Locate the cell with the specified text and output its [x, y] center coordinate. 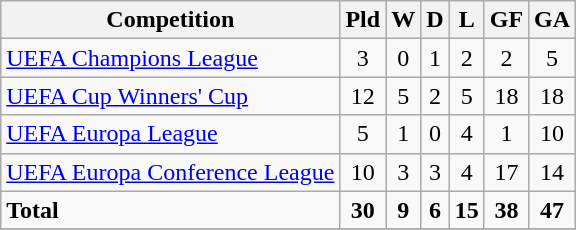
UEFA Champions League [170, 58]
30 [363, 210]
W [404, 20]
GF [506, 20]
6 [435, 210]
Pld [363, 20]
12 [363, 96]
Competition [170, 20]
L [466, 20]
9 [404, 210]
UEFA Cup Winners' Cup [170, 96]
15 [466, 210]
GA [552, 20]
D [435, 20]
UEFA Europa Conference League [170, 172]
38 [506, 210]
14 [552, 172]
17 [506, 172]
47 [552, 210]
Total [170, 210]
UEFA Europa League [170, 134]
